Extract the (x, y) coordinate from the center of the cell holding the provided text.  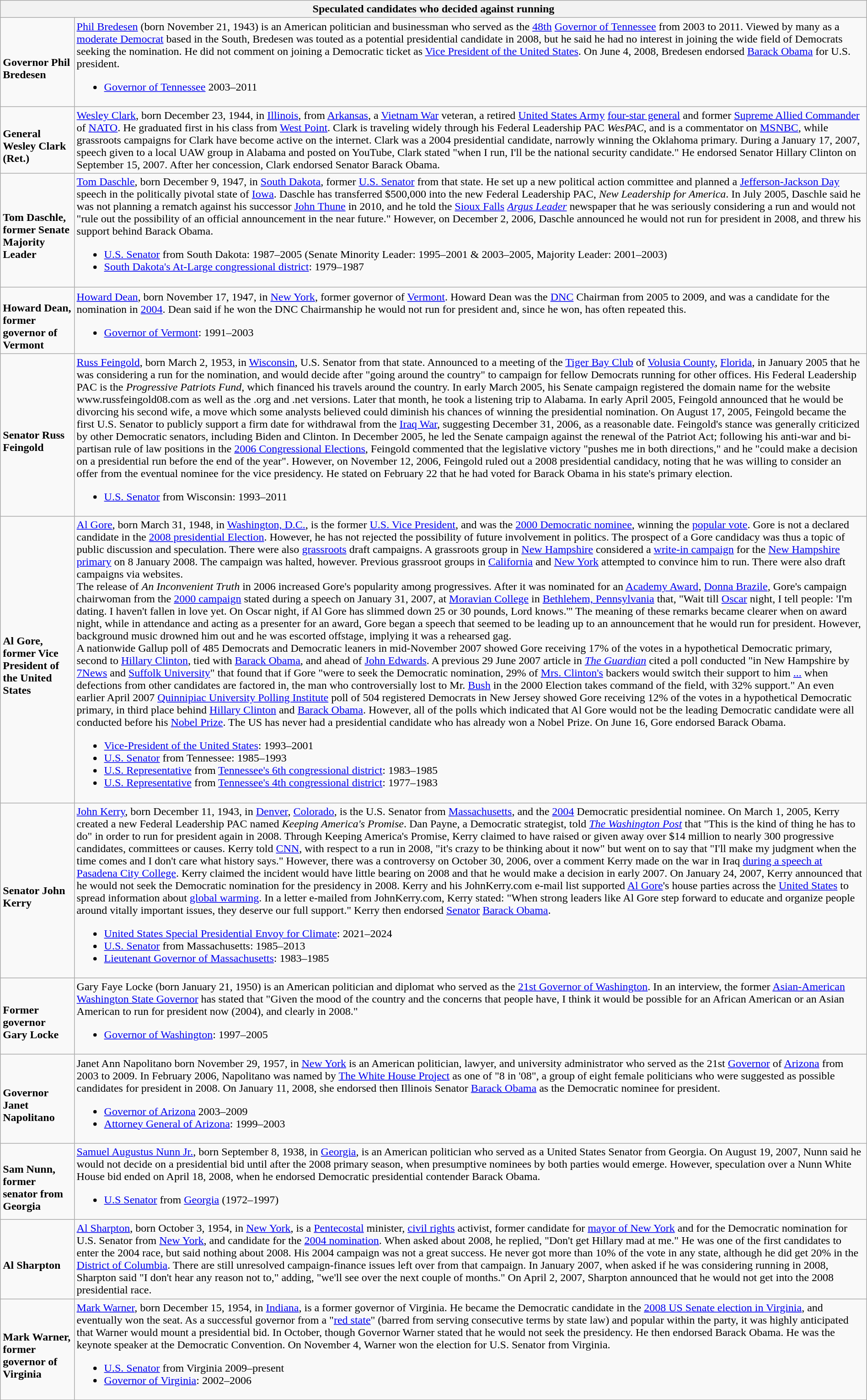
Speculated candidates who decided against running (433, 9)
Howard Dean, former governor of Vermont (37, 320)
Senator Russ Feingold (37, 435)
Mark Warner, former governor of Virginia (37, 1349)
Governor Phil Bredesen (37, 62)
Governor Janet Napolitano (37, 1099)
Al Sharpton (37, 1259)
Al Gore, former Vice President of the United States (37, 660)
Sam Nunn, former senator from Georgia (37, 1181)
Senator John Kerry (37, 890)
General Wesley Clark (Ret.) (37, 140)
Tom Daschle, former Senate Majority Leader (37, 230)
Former governor Gary Locke (37, 1016)
